Determine the [X, Y] coordinate at the center of the cell enclosing the given text.  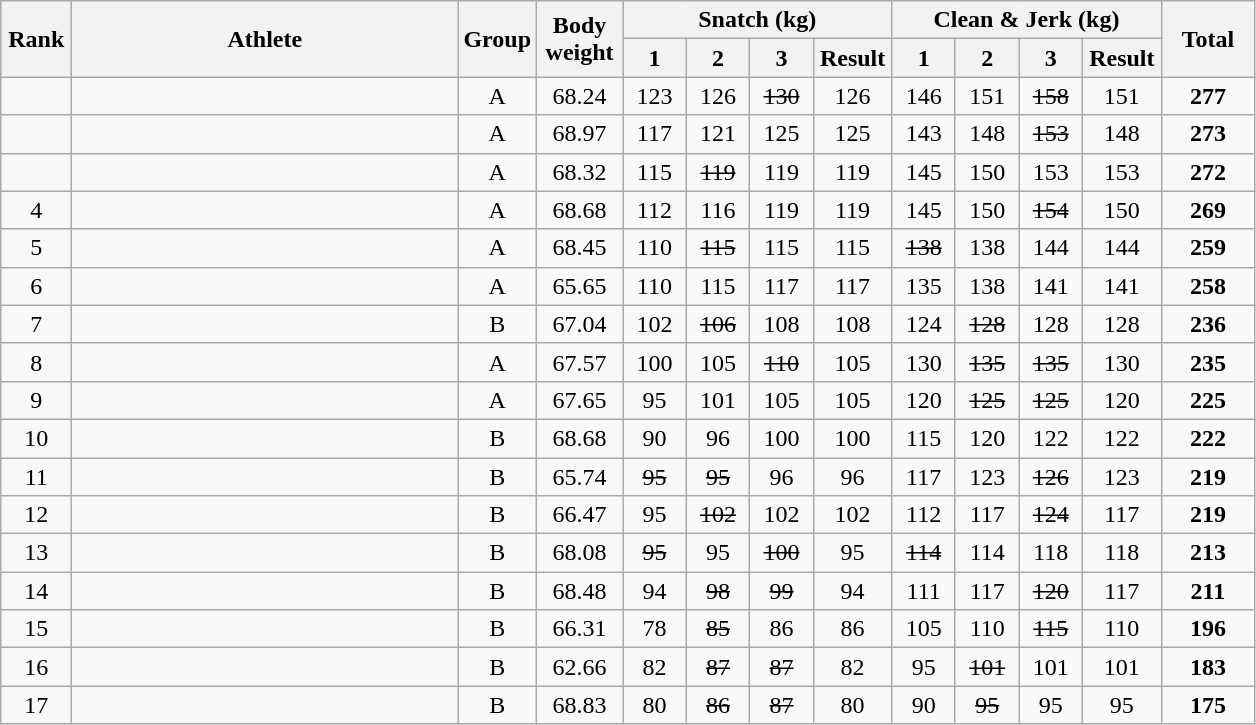
183 [1208, 667]
143 [924, 134]
Athlete [265, 39]
65.65 [580, 286]
222 [1208, 438]
67.04 [580, 324]
68.48 [580, 591]
211 [1208, 591]
68.08 [580, 553]
121 [718, 134]
10 [36, 438]
14 [36, 591]
Body weight [580, 39]
Total [1208, 39]
259 [1208, 248]
116 [718, 210]
4 [36, 210]
5 [36, 248]
154 [1051, 210]
213 [1208, 553]
68.97 [580, 134]
99 [782, 591]
146 [924, 96]
273 [1208, 134]
8 [36, 362]
9 [36, 400]
Snatch (kg) [758, 20]
65.74 [580, 477]
68.24 [580, 96]
225 [1208, 400]
11 [36, 477]
12 [36, 515]
106 [718, 324]
66.47 [580, 515]
158 [1051, 96]
196 [1208, 629]
175 [1208, 705]
Clean & Jerk (kg) [1026, 20]
17 [36, 705]
258 [1208, 286]
272 [1208, 172]
236 [1208, 324]
16 [36, 667]
15 [36, 629]
62.66 [580, 667]
235 [1208, 362]
277 [1208, 96]
85 [718, 629]
78 [655, 629]
66.31 [580, 629]
269 [1208, 210]
68.83 [580, 705]
68.32 [580, 172]
67.65 [580, 400]
Rank [36, 39]
Group [498, 39]
68.45 [580, 248]
13 [36, 553]
67.57 [580, 362]
7 [36, 324]
6 [36, 286]
98 [718, 591]
111 [924, 591]
